Scan for the cell matching the given text and deliver its (X, Y) coordinate at center. 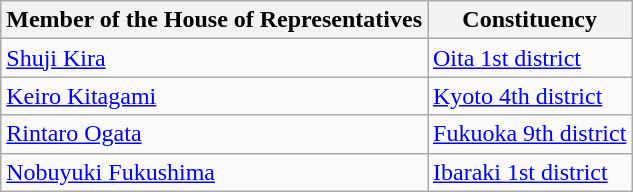
Fukuoka 9th district (530, 134)
Ibaraki 1st district (530, 172)
Shuji Kira (214, 58)
Member of the House of Representatives (214, 20)
Kyoto 4th district (530, 96)
Oita 1st district (530, 58)
Constituency (530, 20)
Rintaro Ogata (214, 134)
Keiro Kitagami (214, 96)
Nobuyuki Fukushima (214, 172)
